Search for the cell housing the specified text and yield its [x, y] center coordinate. 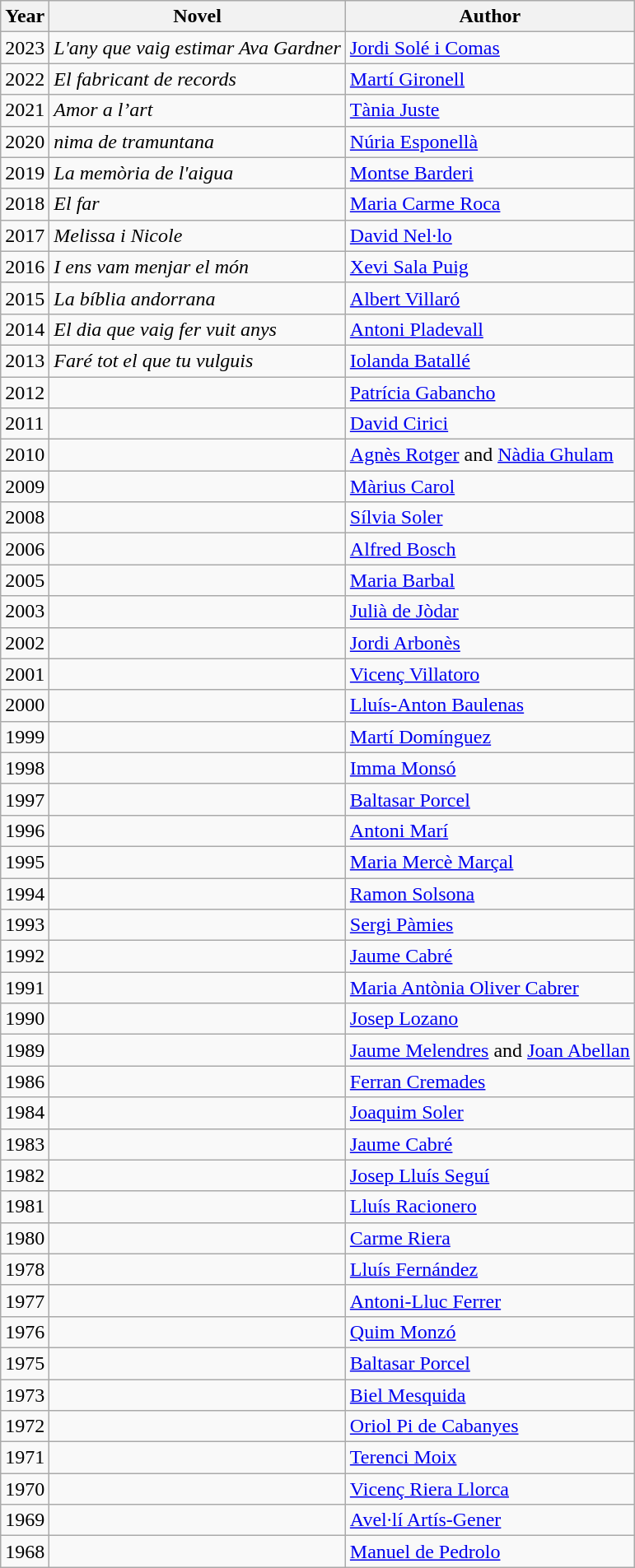
I ens vam menjar el món [198, 267]
1993 [25, 925]
Lluís Fernández [489, 1269]
1982 [25, 1175]
Ramon Solsona [489, 893]
Faré tot el que tu vulguis [198, 361]
Jordi Solé i Comas [489, 48]
2014 [25, 329]
Avel·lí Artís-Gener [489, 1520]
1996 [25, 831]
Maria Carme Roca [489, 204]
Alfred Bosch [489, 549]
1995 [25, 862]
Martí Gironell [489, 79]
David Cirici [489, 424]
Lluís-Anton Baulenas [489, 705]
Biel Mesquida [489, 1395]
Author [489, 16]
2015 [25, 298]
2003 [25, 612]
La bíblia andorrana [198, 298]
2001 [25, 674]
1978 [25, 1269]
nima de tramuntana [198, 142]
1971 [25, 1458]
2013 [25, 361]
Melissa i Nicole [198, 235]
Year [25, 16]
1976 [25, 1332]
2019 [25, 173]
Antoni Pladevall [489, 329]
2020 [25, 142]
1990 [25, 1019]
1981 [25, 1207]
2021 [25, 110]
Sílvia Soler [489, 518]
2010 [25, 455]
1970 [25, 1489]
1972 [25, 1426]
Terenci Moix [489, 1458]
Carme Riera [489, 1238]
2002 [25, 643]
Imma Monsó [489, 768]
2018 [25, 204]
2016 [25, 267]
Josep Lluís Seguí [489, 1175]
2005 [25, 580]
1999 [25, 737]
Amor a l’art [198, 110]
1980 [25, 1238]
1977 [25, 1300]
Iolanda Batallé [489, 361]
2000 [25, 705]
Maria Antònia Oliver Cabrer [489, 988]
2006 [25, 549]
1997 [25, 799]
La memòria de l'aigua [198, 173]
1998 [25, 768]
2017 [25, 235]
Albert Villaró [489, 298]
Patrícia Gabancho [489, 393]
Montse Barderi [489, 173]
Novel [198, 16]
1986 [25, 1082]
1973 [25, 1395]
Màrius Carol [489, 486]
1975 [25, 1363]
Manuel de Pedrolo [489, 1552]
Oriol Pi de Cabanyes [489, 1426]
L'any que vaig estimar Ava Gardner [198, 48]
Quim Monzó [489, 1332]
El fabricant de records [198, 79]
Vicenç Riera Llorca [489, 1489]
2009 [25, 486]
2022 [25, 79]
Núria Esponellà [489, 142]
El dia que vaig fer vuit anys [198, 329]
Antoni Marí [489, 831]
2011 [25, 424]
Antoni-Lluc Ferrer [489, 1300]
1969 [25, 1520]
Sergi Pàmies [489, 925]
1984 [25, 1113]
Maria Mercè Marçal [489, 862]
1989 [25, 1050]
1968 [25, 1552]
1983 [25, 1144]
Ferran Cremades [489, 1082]
David Nel·lo [489, 235]
2008 [25, 518]
Lluís Racionero [489, 1207]
Joaquim Soler [489, 1113]
Tània Juste [489, 110]
Maria Barbal [489, 580]
Vicenç Villatoro [489, 674]
1992 [25, 956]
1994 [25, 893]
Jaume Melendres and Joan Abellan [489, 1050]
2023 [25, 48]
1991 [25, 988]
Xevi Sala Puig [489, 267]
Jordi Arbonès [489, 643]
Martí Domínguez [489, 737]
Agnès Rotger and Nàdia Ghulam [489, 455]
2012 [25, 393]
Julià de Jòdar [489, 612]
El far [198, 204]
Josep Lozano [489, 1019]
